Pinpoint the cell where the given text exists, returning its (x, y) midpoint coordinate. 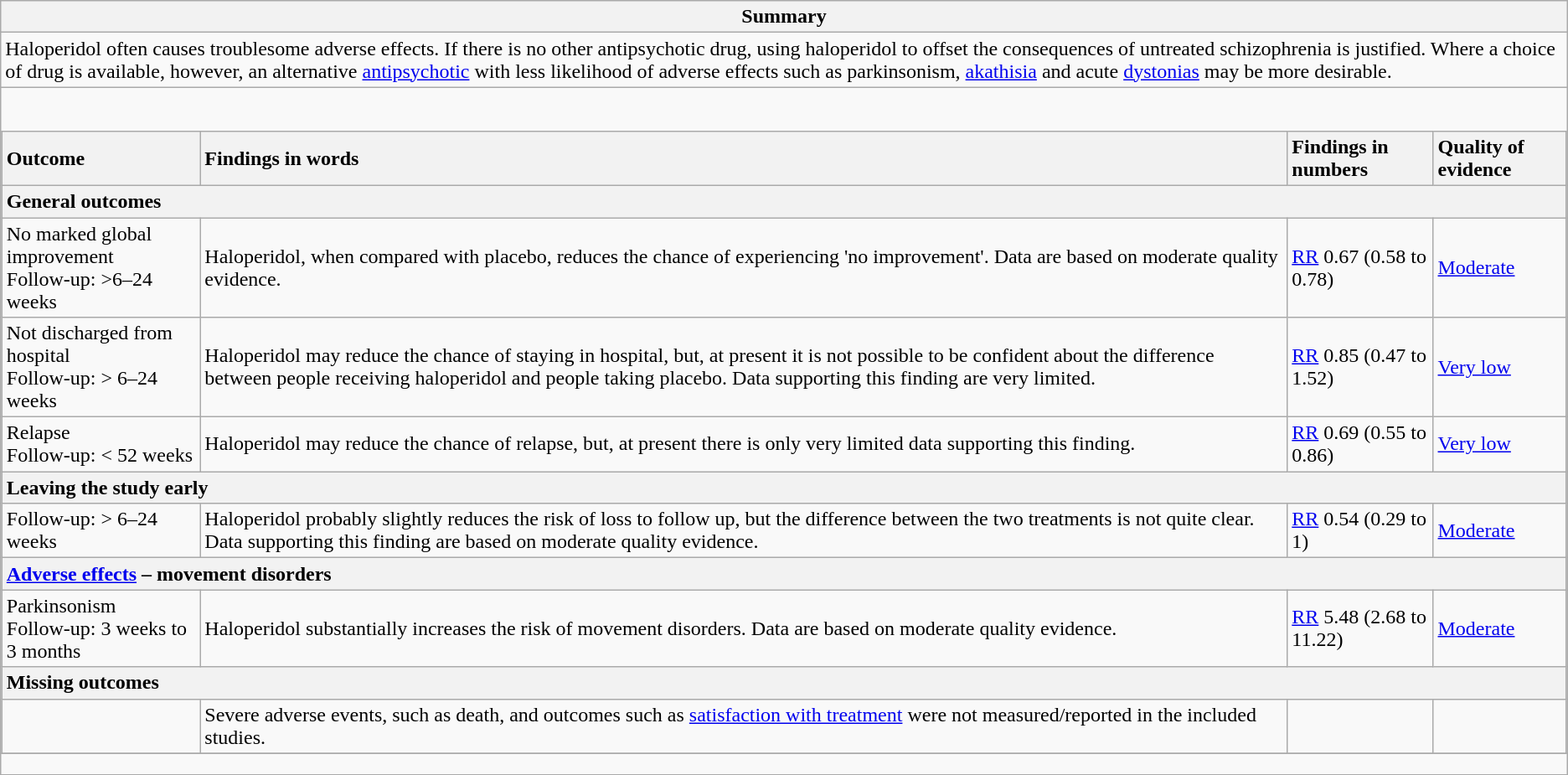
Leaving the study early (784, 488)
Quality of evidence (1499, 158)
RelapseFollow-up: < 52 weeks (101, 444)
Summary (784, 17)
Not discharged from hospitalFollow-up: > 6–24 weeks (101, 367)
Outcome (101, 158)
Haloperidol, when compared with placebo, reduces the chance of experiencing 'no improvement'. Data are based on moderate quality evidence. (744, 268)
Severe adverse events, such as death, and outcomes such as satisfaction with treatment were not measured/reported in the included studies. (744, 726)
Missing outcomes (784, 683)
Findings in numbers (1360, 158)
ParkinsonismFollow-up: 3 weeks to 3 months (101, 628)
Follow-up: > 6–24 weeks (101, 531)
RR 0.54 (0.29 to 1) (1360, 531)
Findings in words (744, 158)
RR 0.69 (0.55 to 0.86) (1360, 444)
Haloperidol substantially increases the risk of movement disorders. Data are based on moderate quality evidence. (744, 628)
RR 0.85 (0.47 to 1.52) (1360, 367)
Haloperidol may reduce the chance of relapse, but, at present there is only very limited data supporting this finding. (744, 444)
Adverse effects – movement disorders (784, 574)
General outcomes (784, 201)
RR 5.48 (2.68 to 11.22) (1360, 628)
No marked global improvementFollow-up: >6–24 weeks (101, 268)
RR 0.67 (0.58 to 0.78) (1360, 268)
